Output the [x, y] coordinate of the center of the cell containing the given text.  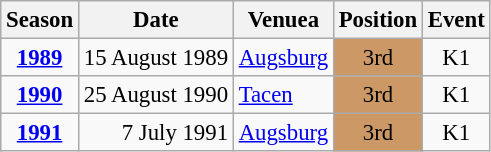
Venuea [283, 20]
Season [40, 20]
1991 [40, 133]
Position [378, 20]
25 August 1990 [156, 95]
1990 [40, 95]
Tacen [283, 95]
7 July 1991 [156, 133]
Event [456, 20]
Date [156, 20]
15 August 1989 [156, 58]
1989 [40, 58]
